Search for the cell housing the specified text and yield its [X, Y] center coordinate. 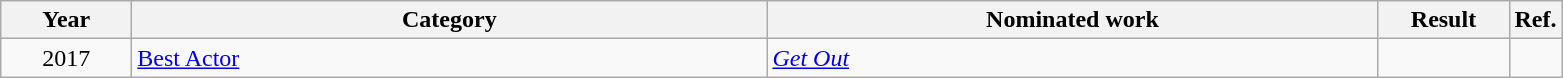
Category [450, 20]
Best Actor [450, 58]
Result [1444, 20]
Year [66, 20]
Get Out [1072, 58]
2017 [66, 58]
Nominated work [1072, 20]
Ref. [1536, 20]
